Output the (x, y) coordinate of the center of the cell containing the given text.  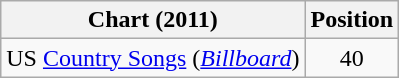
Position (352, 20)
40 (352, 58)
US Country Songs (Billboard) (153, 58)
Chart (2011) (153, 20)
